Return the (X, Y) coordinate for the center point of the cell that contains the specified text.  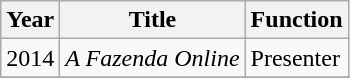
A Fazenda Online (152, 58)
Presenter (296, 58)
Title (152, 20)
Year (30, 20)
2014 (30, 58)
Function (296, 20)
